From the cell containing the given text, extract its center point as [X, Y] coordinate. 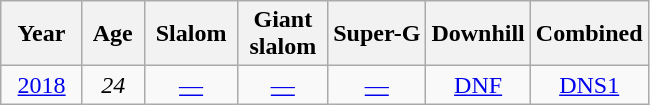
Combined [589, 34]
Downhill [478, 34]
Year [42, 34]
Age [113, 34]
DNS1 [589, 85]
Super-G [377, 34]
Slalom [191, 34]
24 [113, 85]
2018 [42, 85]
DNF [478, 85]
Giant slalom [283, 34]
